Detect which cell encompasses the target text, then output its (x, y) center coordinate. 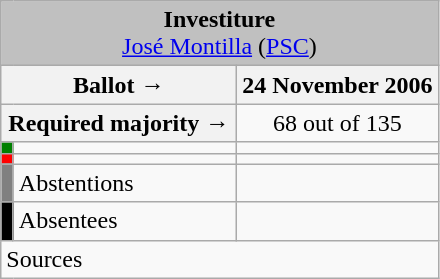
Required majority → (119, 123)
InvestitureJosé Montilla (PSC) (220, 34)
24 November 2006 (338, 85)
Sources (220, 259)
68 out of 135 (338, 123)
Absentees (125, 221)
Abstentions (125, 183)
Ballot → (119, 85)
